Scan for the cell matching the given text and deliver its [x, y] coordinate at center. 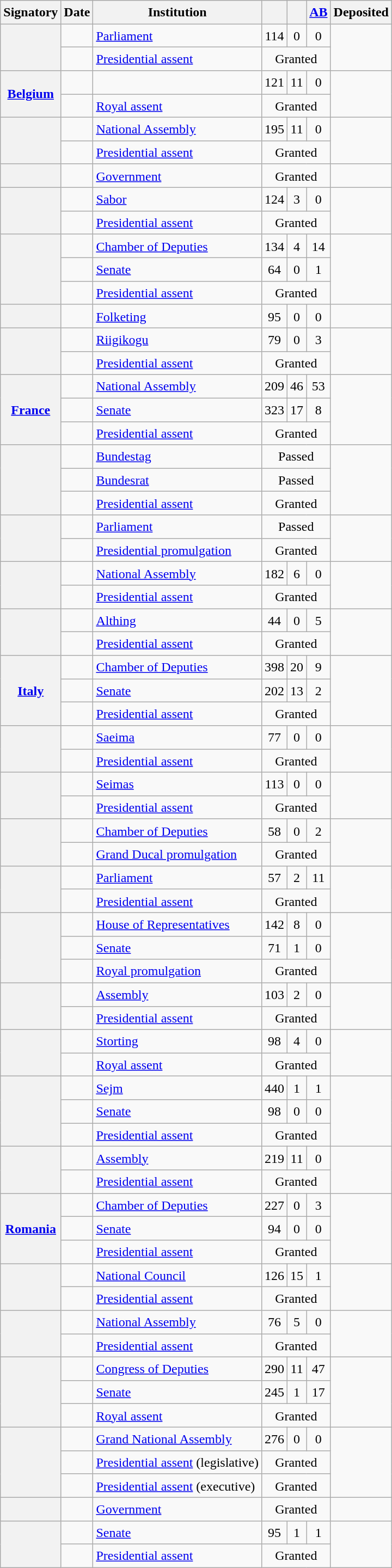
77 [274, 737]
14 [318, 246]
France [30, 409]
13 [297, 690]
Italy [30, 690]
276 [274, 1438]
94 [274, 1228]
AB [318, 12]
113 [274, 784]
Althing [177, 621]
323 [274, 409]
Sabor [177, 199]
209 [274, 387]
134 [274, 246]
440 [274, 1088]
Seimas [177, 784]
219 [274, 1159]
44 [274, 621]
126 [274, 1275]
124 [274, 199]
Sejm [177, 1088]
114 [274, 36]
Royal promulgation [177, 971]
Bundestag [177, 456]
20 [297, 667]
Signatory [30, 12]
Belgium [30, 94]
103 [274, 994]
Date [77, 12]
Presidential assent (executive) [177, 1485]
398 [274, 667]
Bundesrat [177, 480]
47 [318, 1369]
290 [274, 1369]
House of Representatives [177, 924]
Romania [30, 1228]
79 [274, 340]
195 [274, 130]
64 [274, 269]
Institution [177, 12]
Grand National Assembly [177, 1438]
202 [274, 690]
227 [274, 1205]
Grand Ducal promulgation [177, 854]
Saeima [177, 737]
71 [274, 947]
15 [297, 1275]
53 [318, 387]
National Council [177, 1275]
Presidential promulgation [177, 550]
Storting [177, 1041]
182 [274, 574]
9 [318, 667]
142 [274, 924]
121 [274, 83]
245 [274, 1392]
Folketing [177, 316]
Presidential assent (legislative) [177, 1462]
46 [297, 387]
58 [274, 831]
6 [297, 574]
76 [274, 1322]
Deposited [361, 12]
57 [274, 878]
Congress of Deputies [177, 1369]
Riigikogu [177, 340]
